Search for the cell housing the specified text and yield its (x, y) center coordinate. 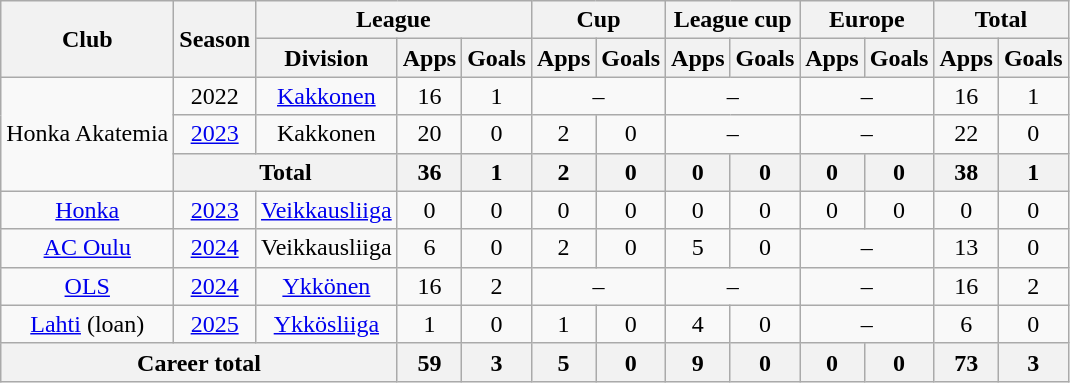
Cup (598, 20)
League (394, 20)
Club (88, 39)
38 (966, 172)
OLS (88, 286)
4 (698, 324)
Ykkösliiga (327, 324)
Division (327, 58)
Honka (88, 210)
36 (429, 172)
20 (429, 134)
59 (429, 362)
AC Oulu (88, 248)
Career total (199, 362)
Lahti (loan) (88, 324)
Europe (867, 20)
9 (698, 362)
2025 (215, 324)
League cup (733, 20)
13 (966, 248)
Honka Akatemia (88, 134)
22 (966, 134)
Season (215, 39)
Ykkönen (327, 286)
2022 (215, 96)
73 (966, 362)
